Provide the (X, Y) coordinate of the cell's center where the given text is located.  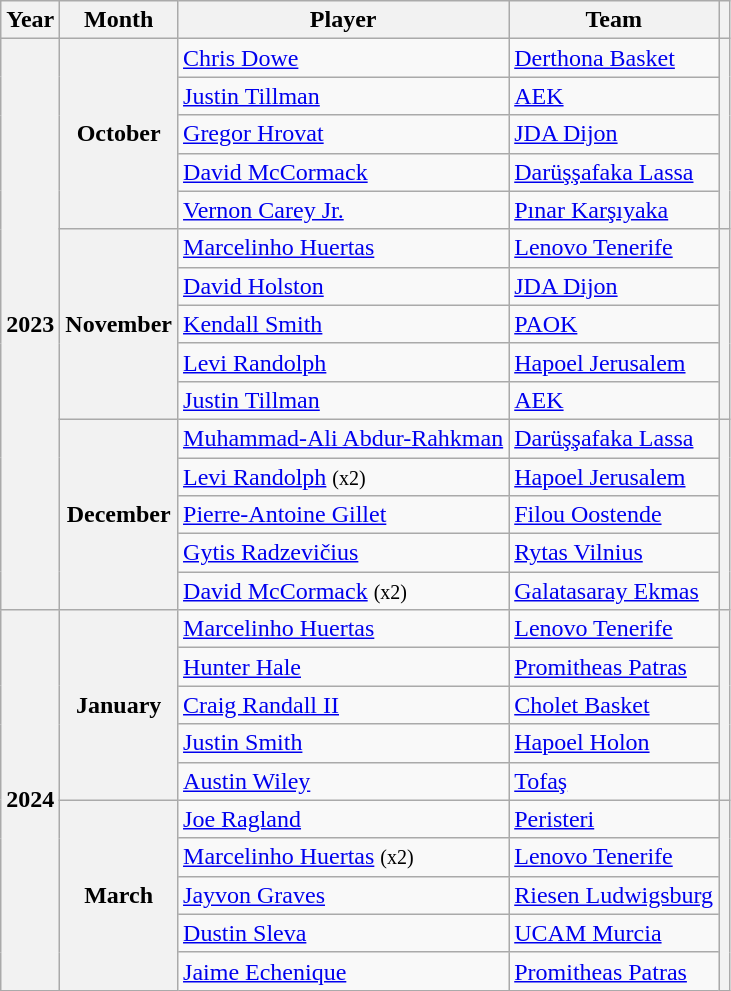
Chris Dowe (344, 58)
Hunter Hale (344, 667)
Year (30, 20)
Joe Ragland (344, 819)
2024 (30, 800)
Team (614, 20)
2023 (30, 324)
November (119, 324)
Pınar Karşıyaka (614, 210)
Filou Oostende (614, 515)
December (119, 514)
Craig Randall II (344, 705)
Muhammad-Ali Abdur-Rahkman (344, 438)
Month (119, 20)
Pierre-Antoine Gillet (344, 515)
Derthona Basket (614, 58)
Dustin Sleva (344, 933)
Gytis Radzevičius (344, 553)
Marcelinho Huertas (x2) (344, 857)
Gregor Hrovat (344, 134)
October (119, 134)
Jayvon Graves (344, 895)
January (119, 705)
Rytas Vilnius (614, 553)
Riesen Ludwigsburg (614, 895)
Tofaş (614, 781)
Peristeri (614, 819)
Player (344, 20)
Cholet Basket (614, 705)
Justin Smith (344, 743)
David McCormack (x2) (344, 591)
PAOK (614, 324)
Kendall Smith (344, 324)
Galatasaray Ekmas (614, 591)
David Holston (344, 286)
David McCormack (344, 172)
UCAM Murcia (614, 933)
Austin Wiley (344, 781)
Levi Randolph (344, 362)
Hapoel Holon (614, 743)
Levi Randolph (x2) (344, 477)
Jaime Echenique (344, 971)
March (119, 895)
Vernon Carey Jr. (344, 210)
